Pinpoint the cell where the given text exists, returning its (X, Y) midpoint coordinate. 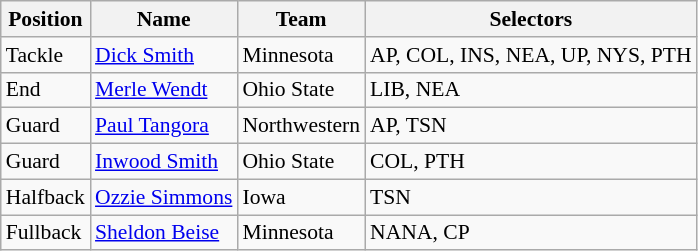
AP, TSN (531, 126)
Paul Tangora (164, 126)
TSN (531, 197)
Northwestern (301, 126)
Dick Smith (164, 55)
Fullback (46, 233)
Ozzie Simmons (164, 197)
COL, PTH (531, 162)
NANA, CP (531, 233)
Selectors (531, 19)
Merle Wendt (164, 90)
Inwood Smith (164, 162)
AP, COL, INS, NEA, UP, NYS, PTH (531, 55)
LIB, NEA (531, 90)
End (46, 90)
Halfback (46, 197)
Tackle (46, 55)
Iowa (301, 197)
Sheldon Beise (164, 233)
Position (46, 19)
Name (164, 19)
Team (301, 19)
